For the text-containing cell, return its midpoint in [x, y] coordinate format. 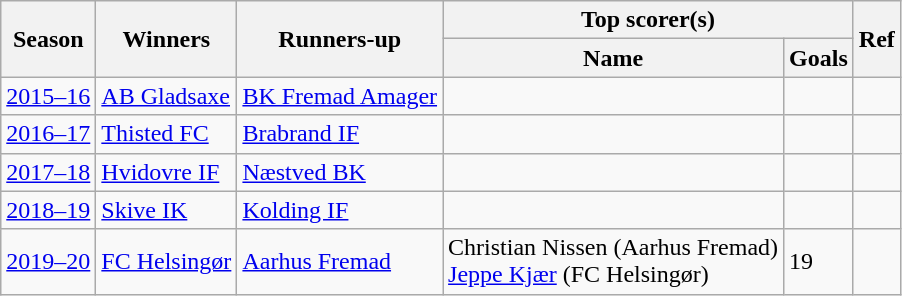
AB Gladsaxe [166, 96]
19 [819, 262]
Næstved BK [340, 172]
Christian Nissen (Aarhus Fremad)Jeppe Kjær (FC Helsingør) [614, 262]
Kolding IF [340, 210]
2016–17 [48, 134]
FC Helsingør [166, 262]
2018–19 [48, 210]
2019–20 [48, 262]
Ref [876, 39]
Name [614, 58]
BK Fremad Amager [340, 96]
Runners-up [340, 39]
Brabrand IF [340, 134]
Season [48, 39]
Goals [819, 58]
Skive IK [166, 210]
Thisted FC [166, 134]
Aarhus Fremad [340, 262]
2017–18 [48, 172]
Hvidovre IF [166, 172]
Top scorer(s) [648, 20]
Winners [166, 39]
2015–16 [48, 96]
